Provide the [X, Y] coordinate of the cell's center where the given text is located.  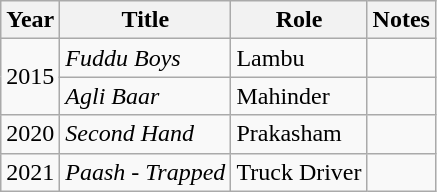
Prakasham [299, 134]
Lambu [299, 58]
2021 [30, 172]
Second Hand [146, 134]
Fuddu Boys [146, 58]
Mahinder [299, 96]
Agli Baar [146, 96]
Role [299, 20]
Title [146, 20]
Notes [401, 20]
Truck Driver [299, 172]
2020 [30, 134]
Year [30, 20]
2015 [30, 77]
Paash - Trapped [146, 172]
